Capture the cell that displays the provided text and extract its (X, Y) central coordinate. 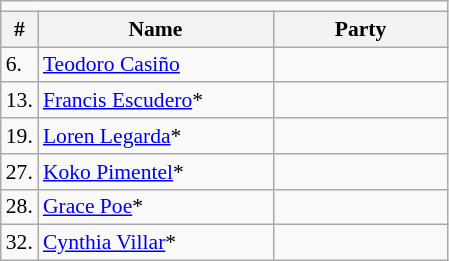
Teodoro Casiño (156, 65)
Francis Escudero* (156, 101)
32. (20, 243)
Name (156, 29)
Loren Legarda* (156, 136)
Party (360, 29)
27. (20, 172)
Grace Poe* (156, 207)
28. (20, 207)
# (20, 29)
Koko Pimentel* (156, 172)
6. (20, 65)
13. (20, 101)
Cynthia Villar* (156, 243)
19. (20, 136)
